Output the (x, y) coordinate of the center of the cell containing the given text.  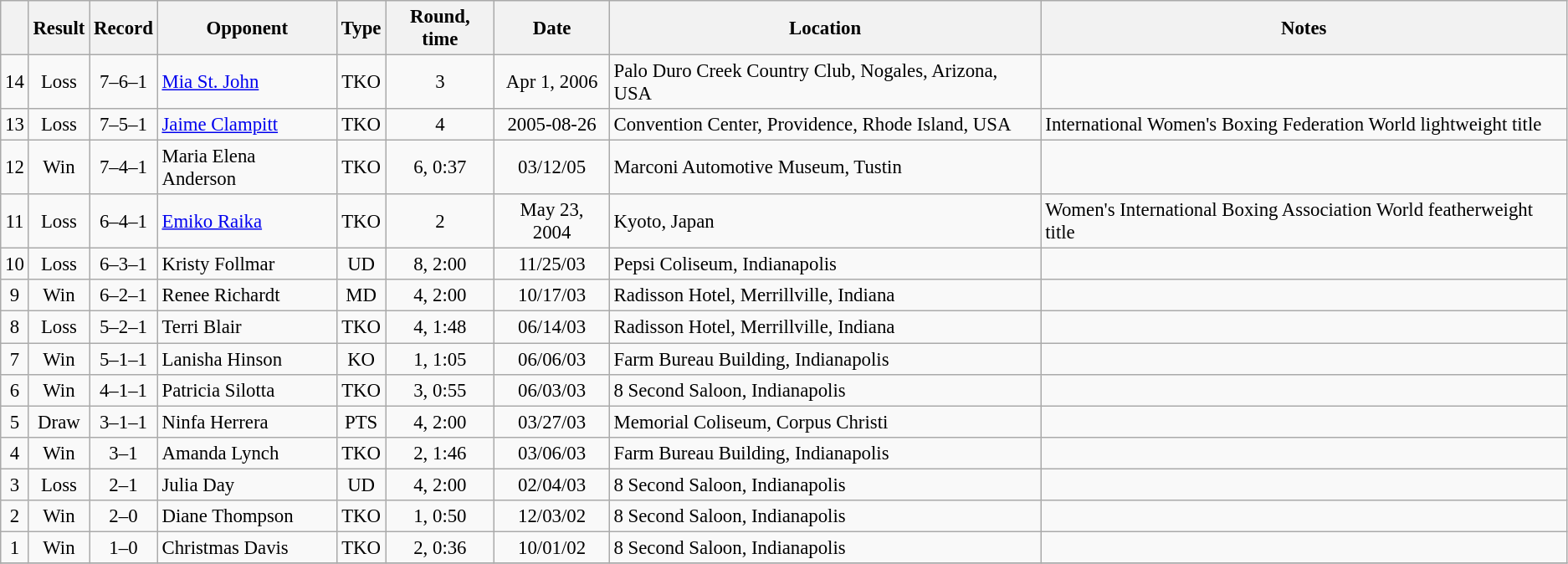
1–0 (124, 547)
03/27/03 (552, 422)
Draw (59, 422)
06/14/03 (552, 327)
12 (15, 167)
Ninfa Herrera (247, 422)
6 (15, 390)
06/06/03 (552, 359)
Apr 1, 2006 (552, 82)
7 (15, 359)
5–1–1 (124, 359)
13 (15, 125)
5 (15, 422)
6–2–1 (124, 295)
MD (361, 295)
12/03/02 (552, 516)
6–4–1 (124, 221)
5–2–1 (124, 327)
Palo Duro Creek Country Club, Nogales, Arizona, USA (825, 82)
Memorial Coliseum, Corpus Christi (825, 422)
Jaime Clampitt (247, 125)
2, 0:36 (440, 547)
Mia St. John (247, 82)
Maria Elena Anderson (247, 167)
1, 1:05 (440, 359)
International Women's Boxing Federation World lightweight title (1304, 125)
10 (15, 264)
7–5–1 (124, 125)
06/03/03 (552, 390)
Women's International Boxing Association World featherweight title (1304, 221)
3–1–1 (124, 422)
Kyoto, Japan (825, 221)
Notes (1304, 28)
2–1 (124, 485)
PTS (361, 422)
03/06/03 (552, 453)
1, 0:50 (440, 516)
Amanda Lynch (247, 453)
14 (15, 82)
2, 1:46 (440, 453)
Round, time (440, 28)
Diane Thompson (247, 516)
03/12/05 (552, 167)
10/17/03 (552, 295)
11 (15, 221)
Emiko Raika (247, 221)
Date (552, 28)
Lanisha Hinson (247, 359)
Christmas Davis (247, 547)
4, 1:48 (440, 327)
Patricia Silotta (247, 390)
6–3–1 (124, 264)
3, 0:55 (440, 390)
8 (15, 327)
May 23, 2004 (552, 221)
4–1–1 (124, 390)
Terri Blair (247, 327)
2005-08-26 (552, 125)
11/25/03 (552, 264)
02/04/03 (552, 485)
KO (361, 359)
Julia Day (247, 485)
1 (15, 547)
Convention Center, Providence, Rhode Island, USA (825, 125)
9 (15, 295)
Record (124, 28)
8, 2:00 (440, 264)
7–4–1 (124, 167)
Renee Richardt (247, 295)
Type (361, 28)
Marconi Automotive Museum, Tustin (825, 167)
3–1 (124, 453)
Result (59, 28)
Opponent (247, 28)
Pepsi Coliseum, Indianapolis (825, 264)
6, 0:37 (440, 167)
Kristy Follmar (247, 264)
7–6–1 (124, 82)
2–0 (124, 516)
Location (825, 28)
10/01/02 (552, 547)
